Search for the cell housing the specified text and yield its [X, Y] center coordinate. 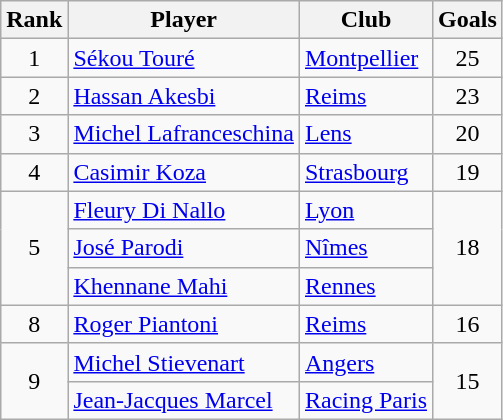
Nîmes [366, 248]
Michel Stievenart [184, 362]
2 [34, 96]
18 [468, 248]
Michel Lafranceschina [184, 134]
Casimir Koza [184, 172]
9 [34, 381]
16 [468, 324]
5 [34, 248]
19 [468, 172]
Jean-Jacques Marcel [184, 400]
20 [468, 134]
Lyon [366, 210]
Goals [468, 20]
Player [184, 20]
Montpellier [366, 58]
4 [34, 172]
Lens [366, 134]
Angers [366, 362]
15 [468, 381]
23 [468, 96]
Racing Paris [366, 400]
Khennane Mahi [184, 286]
Sékou Touré [184, 58]
Roger Piantoni [184, 324]
Strasbourg [366, 172]
3 [34, 134]
1 [34, 58]
Rank [34, 20]
Hassan Akesbi [184, 96]
Fleury Di Nallo [184, 210]
8 [34, 324]
Club [366, 20]
25 [468, 58]
José Parodi [184, 248]
Rennes [366, 286]
